Capture the cell that displays the provided text and extract its [X, Y] central coordinate. 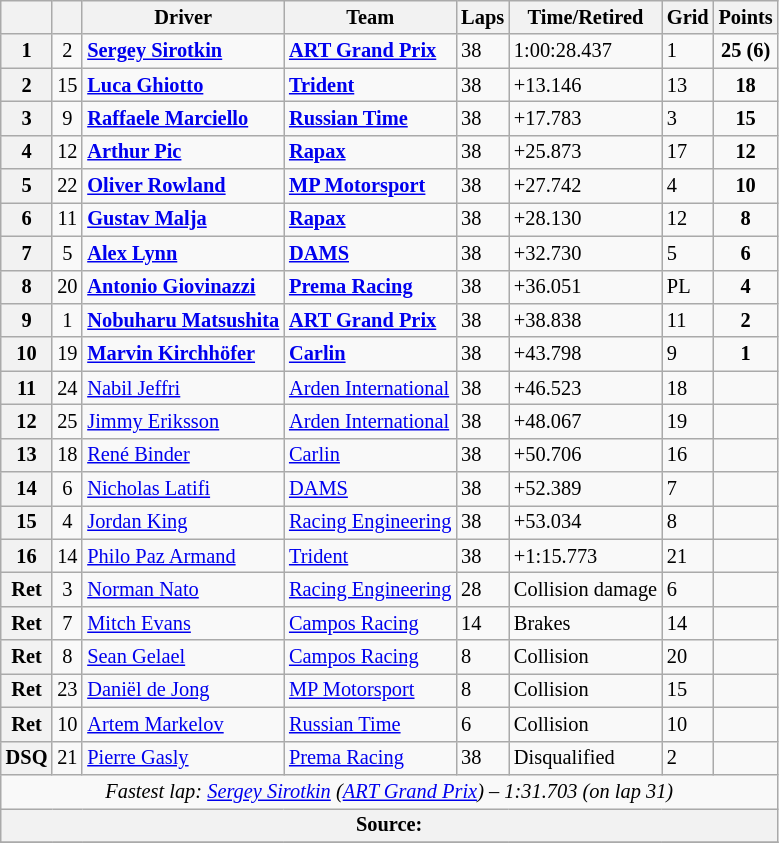
Team [370, 17]
Artem Markelov [183, 724]
Jimmy Eriksson [183, 421]
+53.034 [586, 522]
Jordan King [183, 522]
Sean Gelael [183, 657]
25 (6) [746, 51]
+1:15.773 [586, 556]
1:00:28.437 [586, 51]
+38.838 [586, 320]
Collision damage [586, 589]
Alex Lynn [183, 253]
Disqualified [586, 758]
Gustav Malja [183, 219]
Pierre Gasly [183, 758]
Antonio Giovinazzi [183, 287]
Philo Paz Armand [183, 556]
+48.067 [586, 421]
+27.742 [586, 186]
Arthur Pic [183, 152]
22 [67, 186]
+28.130 [586, 219]
+36.051 [586, 287]
Fastest lap: Sergey Sirotkin (ART Grand Prix) – 1:31.703 (on lap 31) [390, 791]
Norman Nato [183, 589]
PL [688, 287]
Driver [183, 17]
+52.389 [586, 489]
+43.798 [586, 354]
17 [688, 152]
+13.146 [586, 85]
Source: [390, 825]
Nobuharu Matsushita [183, 320]
Time/Retired [586, 17]
+32.730 [586, 253]
Points [746, 17]
René Binder [183, 455]
Laps [482, 17]
28 [482, 589]
Nicholas Latifi [183, 489]
Sergey Sirotkin [183, 51]
+46.523 [586, 388]
+17.783 [586, 118]
Marvin Kirchhöfer [183, 354]
23 [67, 690]
Raffaele Marciello [183, 118]
Oliver Rowland [183, 186]
24 [67, 388]
Nabil Jeffri [183, 388]
DSQ [27, 758]
25 [67, 421]
Luca Ghiotto [183, 85]
Brakes [586, 623]
+50.706 [586, 455]
Mitch Evans [183, 623]
+25.873 [586, 152]
Daniël de Jong [183, 690]
Grid [688, 17]
